Return [X, Y] of the center of cell containing provided text 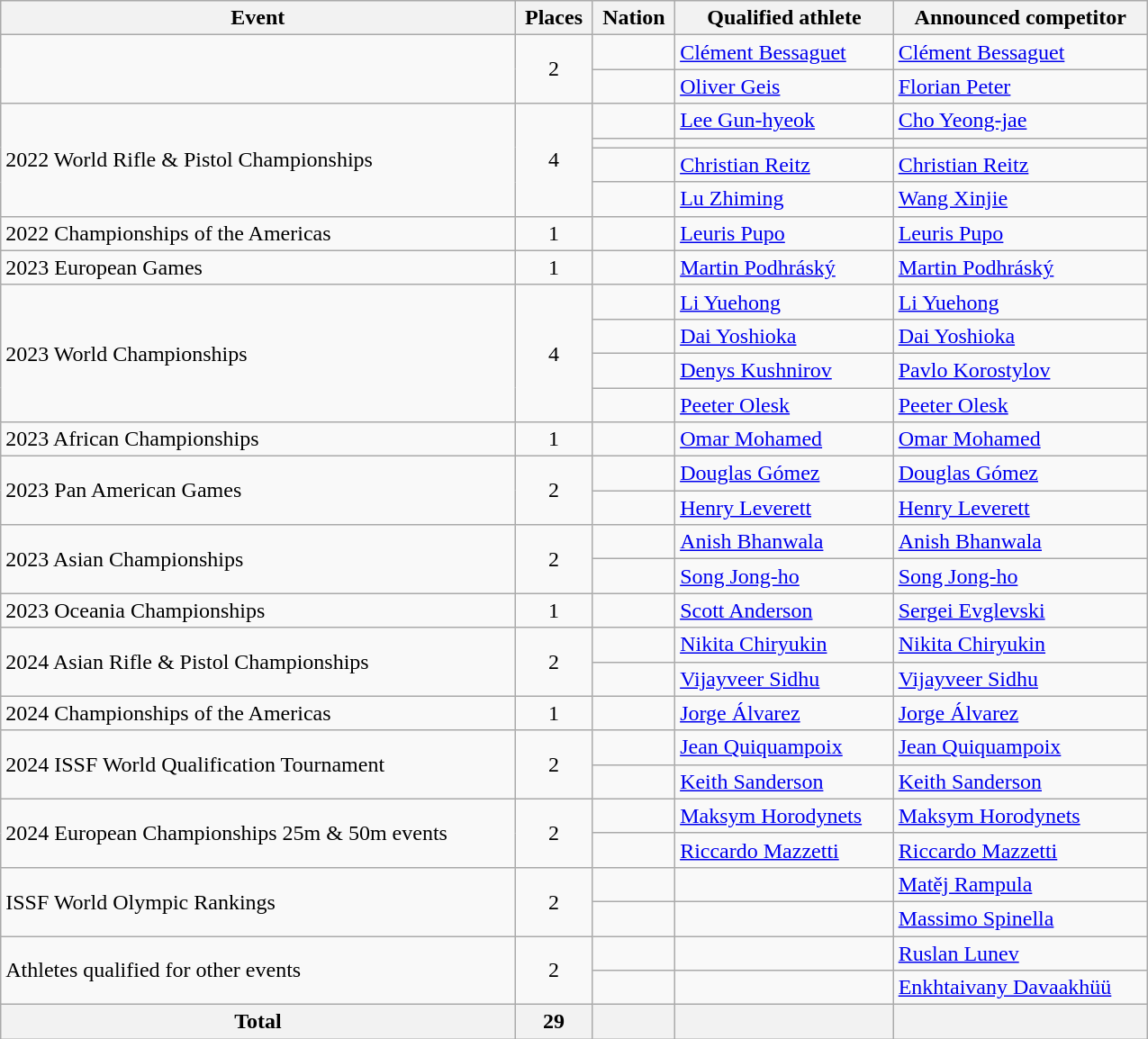
Denys Kushnirov [785, 370]
2024 ISSF World Qualification Tournament [258, 764]
2024 Championships of the Americas [258, 713]
2022 Championships of the Americas [258, 233]
Announced competitor [1020, 18]
Matěj Rampula [1020, 884]
2023 European Games [258, 267]
ISSF World Olympic Rankings [258, 901]
2023 World Championships [258, 353]
Total [258, 1022]
2022 World Rifle & Pistol Championships [258, 160]
Massimo Spinella [1020, 918]
2024 European Championships 25m & 50m events [258, 833]
Scott Anderson [785, 610]
2023 Pan American Games [258, 491]
Wang Xinjie [1020, 199]
Nation [634, 18]
2023 Oceania Championships [258, 610]
Athletes qualified for other events [258, 971]
Lee Gun-hyeok [785, 121]
Places [554, 18]
Pavlo Korostylov [1020, 370]
Florian Peter [1020, 86]
Qualified athlete [785, 18]
2024 Asian Rifle & Pistol Championships [258, 662]
29 [554, 1022]
Event [258, 18]
Ruslan Lunev [1020, 953]
Sergei Evglevski [1020, 610]
2023 African Championships [258, 439]
Cho Yeong-jae [1020, 121]
Enkhtaivany Davaakhüü [1020, 988]
Oliver Geis [785, 86]
Lu Zhiming [785, 199]
2023 Asian Championships [258, 559]
